Detect which cell encompasses the target text, then output its (x, y) center coordinate. 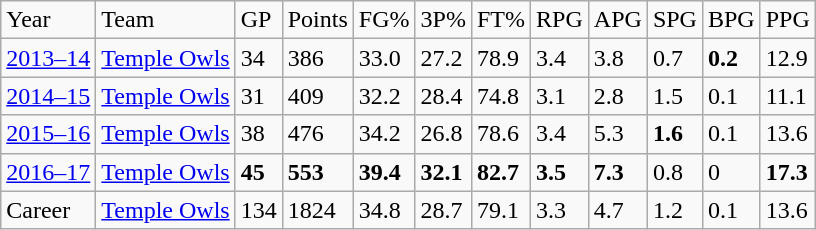
476 (318, 134)
BPG (731, 20)
Career (48, 210)
34.8 (384, 210)
1824 (318, 210)
409 (318, 96)
SPG (674, 20)
FG% (384, 20)
31 (258, 96)
553 (318, 172)
Year (48, 20)
3P% (443, 20)
12.9 (788, 58)
134 (258, 210)
26.8 (443, 134)
28.7 (443, 210)
38 (258, 134)
34 (258, 58)
0.8 (674, 172)
32.1 (443, 172)
RPG (560, 20)
1.6 (674, 134)
2015–16 (48, 134)
386 (318, 58)
PPG (788, 20)
2.8 (618, 96)
3.8 (618, 58)
2014–15 (48, 96)
APG (618, 20)
74.8 (500, 96)
3.3 (560, 210)
32.2 (384, 96)
1.2 (674, 210)
4.7 (618, 210)
27.2 (443, 58)
39.4 (384, 172)
33.0 (384, 58)
79.1 (500, 210)
GP (258, 20)
82.7 (500, 172)
1.5 (674, 96)
17.3 (788, 172)
2016–17 (48, 172)
34.2 (384, 134)
Team (166, 20)
0.7 (674, 58)
0 (731, 172)
7.3 (618, 172)
3.1 (560, 96)
3.5 (560, 172)
11.1 (788, 96)
2013–14 (48, 58)
FT% (500, 20)
28.4 (443, 96)
78.9 (500, 58)
Points (318, 20)
0.2 (731, 58)
45 (258, 172)
78.6 (500, 134)
5.3 (618, 134)
